For the text-containing cell, return its midpoint in (x, y) coordinate format. 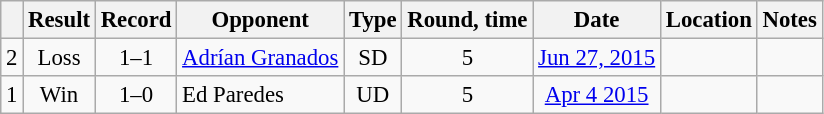
UD (373, 95)
Loss (60, 58)
Record (136, 20)
Location (708, 20)
Ed Paredes (260, 95)
Opponent (260, 20)
Notes (790, 20)
Result (60, 20)
Date (597, 20)
SD (373, 58)
Apr 4 2015 (597, 95)
Type (373, 20)
Round, time (468, 20)
2 (12, 58)
1 (12, 95)
Jun 27, 2015 (597, 58)
1–1 (136, 58)
Adrían Granados (260, 58)
1–0 (136, 95)
Win (60, 95)
